Scan for the cell matching the given text and deliver its (X, Y) coordinate at center. 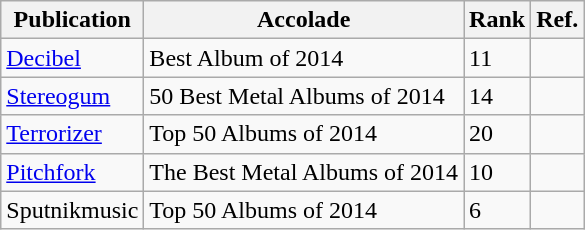
Best Album of 2014 (304, 58)
11 (498, 58)
Pitchfork (72, 172)
Decibel (72, 58)
Stereogum (72, 96)
Terrorizer (72, 134)
Ref. (558, 20)
Accolade (304, 20)
10 (498, 172)
6 (498, 210)
Publication (72, 20)
50 Best Metal Albums of 2014 (304, 96)
14 (498, 96)
Rank (498, 20)
20 (498, 134)
Sputnikmusic (72, 210)
The Best Metal Albums of 2014 (304, 172)
